Return (x, y) of the center of cell containing provided text 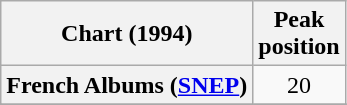
French Albums (SNEP) (127, 85)
20 (299, 85)
Peakposition (299, 34)
Chart (1994) (127, 34)
